Provide the (x, y) coordinate of the cell's center where the given text is located.  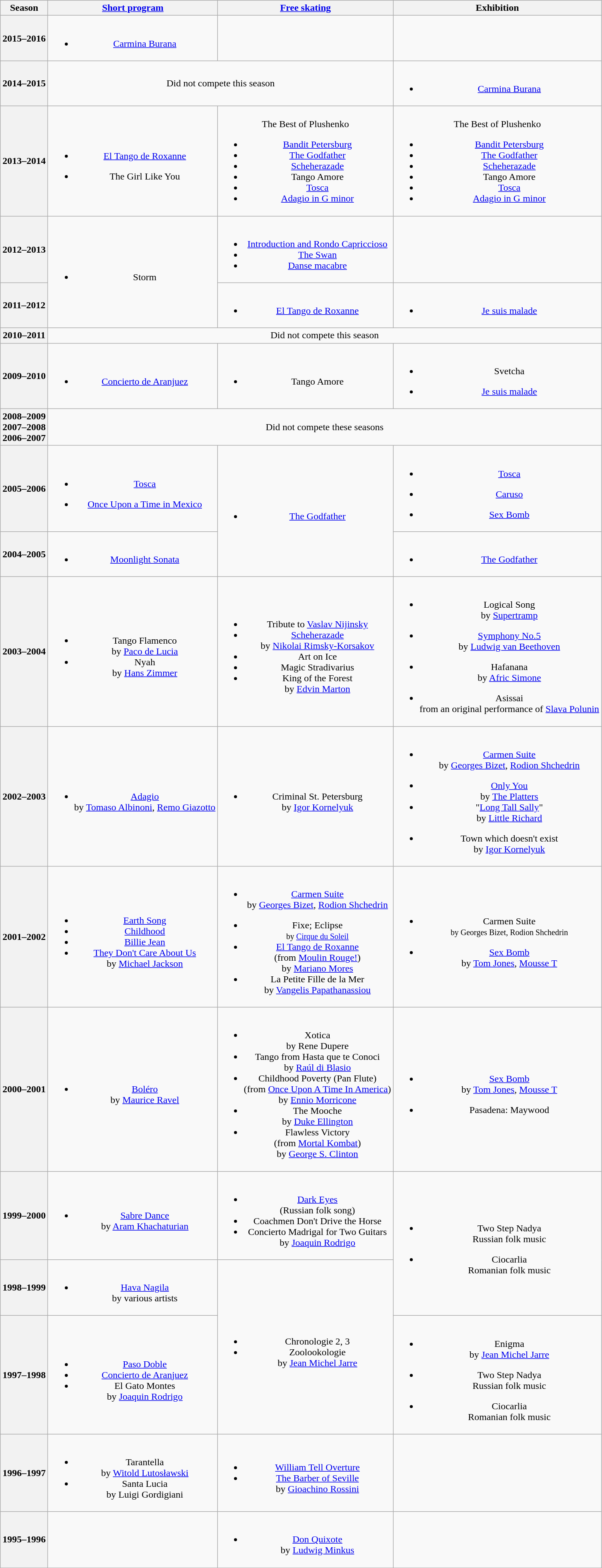
Carmen Suite by Georges Bizet, Rodion ShchedrinOnly You by The Platters"Long Tall Sally" by Little RichardTown which doesn't exist by Igor Kornelyuk (497, 796)
2011–2012 (24, 305)
2008–20092007–20082006–2007 (24, 427)
Chronologie 2, 3Zoolookologie by Jean Michel Jarre (306, 1347)
Enigma by Jean Michel JarreTwo Step Nadya Russian folk musicCiocarlia Romanian folk music (497, 1375)
Exhibition (497, 8)
2009–2010 (24, 376)
1998–1999 (24, 1288)
Dark Eyes (Russian folk song)Coachmen Don't Drive the HorseConcierto Madrigal for Two Guitars by Joaquin Rodrigo (306, 1215)
Storm (133, 272)
El Tango de Roxanne (306, 305)
Sabre Dance by Aram Khachaturian (133, 1215)
Tango Amore (306, 376)
Earth SongChildhoodBillie JeanThey Don't Care About Us by Michael Jackson (133, 937)
Carmen Suite by Georges Bizet, Rodion Shchedrin Sex Bomb by Tom Jones, Mousse T (497, 937)
El Tango de RoxanneThe Girl Like You (133, 161)
ToscaOnce Upon a Time in Mexico (133, 489)
2001–2002 (24, 937)
2004–2005 (24, 554)
1997–1998 (24, 1375)
Tango Flamenco by Paco de LuciaNyah by Hans Zimmer (133, 651)
Criminal St. Petersburg by Igor Kornelyuk (306, 796)
Free skating (306, 8)
Hava Nagila by various artists (133, 1288)
Don Quixote by Ludwig Minkus (306, 1540)
Did not compete these seasons (325, 427)
2012–2013 (24, 249)
Je suis malade (497, 305)
2000–2001 (24, 1089)
Season (24, 8)
ToscaCarusoSex Bomb (497, 489)
2013–2014 (24, 161)
Introduction and Rondo CapricciosoThe SwanDanse macabre (306, 249)
Tarantella by Witold LutosławskiSanta Lucia by Luigi Gordigiani (133, 1473)
SvetchaJe suis malade (497, 376)
Adagio by Tomaso Albinoni, Remo Giazotto (133, 796)
2005–2006 (24, 489)
2010–2011 (24, 335)
1996–1997 (24, 1473)
Boléro by Maurice Ravel (133, 1089)
Concierto de Aranjuez (133, 376)
Two Step Nadya Russian folk musicCiocarlia Romanian folk music (497, 1243)
2015–2016 (24, 38)
Sex Bomb by Tom Jones, Mousse TPasadena: Maywood (497, 1089)
2003–2004 (24, 651)
Paso DobleConcierto de AranjuezEl Gato Montes by Joaquin Rodrigo (133, 1375)
1995–1996 (24, 1540)
1999–2000 (24, 1215)
Logical Song by SupertrampSymphony No.5 by Ludwig van BeethovenHafanana by Afric SimoneAsissai from an original performance of Slava Polunin (497, 651)
Moonlight Sonata (133, 554)
2014–2015 (24, 83)
Short program (133, 8)
William Tell OvertureThe Barber of Seville by Gioachino Rossini (306, 1473)
Tribute to Vaslav NijinskyScheherazade by Nikolai Rimsky-KorsakovArt on IceMagic StradivariusKing of the Forest by Edvin Marton (306, 651)
2002–2003 (24, 796)
